Detect which cell encompasses the target text, then output its [X, Y] center coordinate. 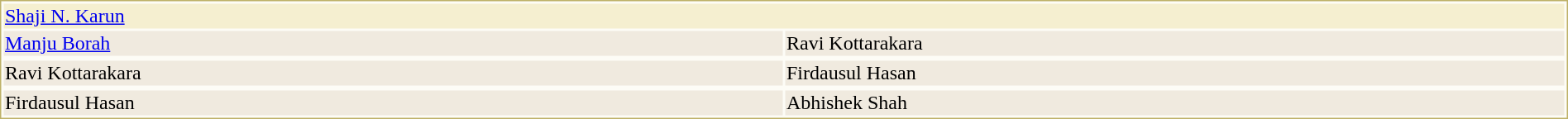
Manju Borah [393, 44]
Abhishek Shah [1175, 103]
Shaji N. Karun [784, 16]
